Determine the (x, y) coordinate at the center of the cell enclosing the given text.  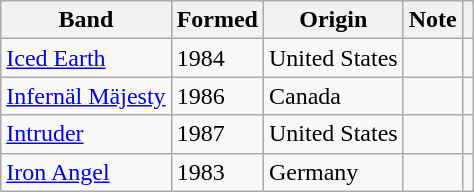
1984 (217, 58)
Germany (333, 172)
Origin (333, 20)
Intruder (86, 134)
Note (432, 20)
1987 (217, 134)
Canada (333, 96)
Band (86, 20)
Formed (217, 20)
1983 (217, 172)
1986 (217, 96)
Infernäl Mäjesty (86, 96)
Iced Earth (86, 58)
Iron Angel (86, 172)
